Return the (x, y) coordinate for the center point of the cell that contains the specified text.  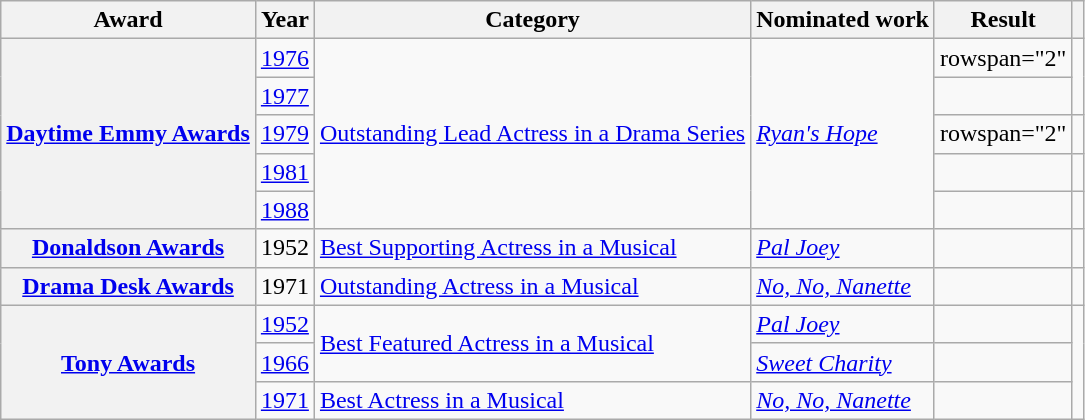
1979 (284, 134)
Outstanding Actress in a Musical (532, 286)
Year (284, 20)
Award (128, 20)
Daytime Emmy Awards (128, 134)
Best Actress in a Musical (532, 400)
Result (1003, 20)
Best Supporting Actress in a Musical (532, 248)
Category (532, 20)
1966 (284, 362)
1976 (284, 58)
Tony Awards (128, 362)
Best Featured Actress in a Musical (532, 343)
Ryan's Hope (843, 134)
Outstanding Lead Actress in a Drama Series (532, 134)
Donaldson Awards (128, 248)
Drama Desk Awards (128, 286)
Sweet Charity (843, 362)
1988 (284, 210)
1977 (284, 96)
1981 (284, 172)
Nominated work (843, 20)
